Extract the (x, y) coordinate from the center of the cell holding the provided text.  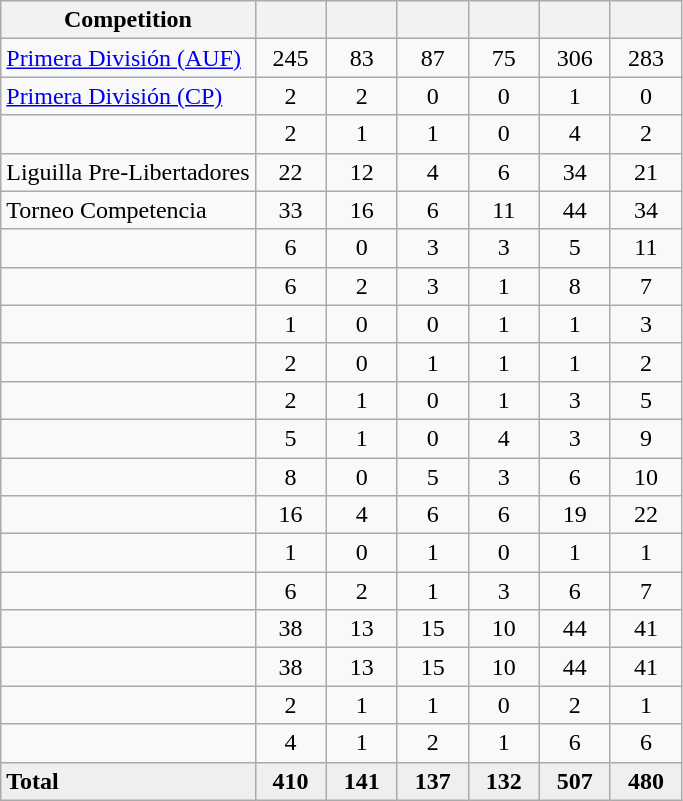
306 (574, 58)
75 (504, 58)
Competition (128, 20)
507 (574, 781)
Primera División (AUF) (128, 58)
283 (646, 58)
Liguilla Pre-Libertadores (128, 172)
480 (646, 781)
137 (432, 781)
33 (290, 210)
87 (432, 58)
12 (362, 172)
Torneo Competencia (128, 210)
141 (362, 781)
132 (504, 781)
Primera División (CP) (128, 96)
245 (290, 58)
Total (128, 781)
21 (646, 172)
83 (362, 58)
9 (646, 438)
410 (290, 781)
19 (574, 515)
